Pinpoint the cell where the given text exists, returning its (x, y) midpoint coordinate. 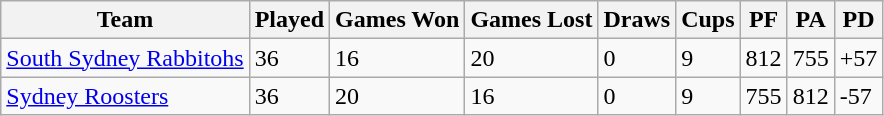
Games Won (398, 20)
Team (125, 20)
Sydney Roosters (125, 96)
Played (289, 20)
PF (764, 20)
PA (810, 20)
PD (858, 20)
Draws (637, 20)
-57 (858, 96)
Cups (708, 20)
Games Lost (532, 20)
+57 (858, 58)
South Sydney Rabbitohs (125, 58)
